Capture the cell that displays the provided text and extract its [x, y] central coordinate. 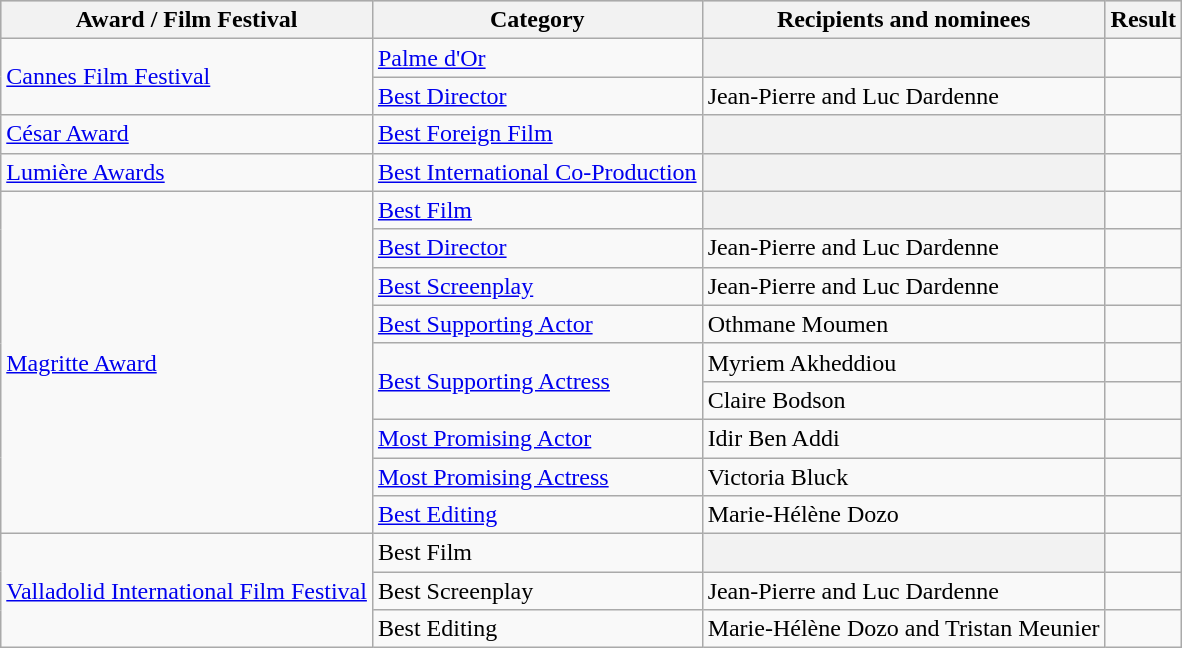
Idir Ben Addi [904, 438]
Best International Co-Production [537, 172]
Marie-Hélène Dozo [904, 515]
Claire Bodson [904, 400]
Most Promising Actor [537, 438]
Palme d'Or [537, 58]
Best Supporting Actress [537, 381]
Best Foreign Film [537, 134]
Cannes Film Festival [187, 77]
Best Supporting Actor [537, 324]
Valladolid International Film Festival [187, 591]
Marie-Hélène Dozo and Tristan Meunier [904, 629]
Victoria Bluck [904, 477]
Category [537, 20]
Most Promising Actress [537, 477]
Myriem Akheddiou [904, 362]
Award / Film Festival [187, 20]
Magritte Award [187, 362]
Lumière Awards [187, 172]
Othmane Moumen [904, 324]
Result [1143, 20]
César Award [187, 134]
Recipients and nominees [904, 20]
